Capture the cell that displays the provided text and extract its [X, Y] central coordinate. 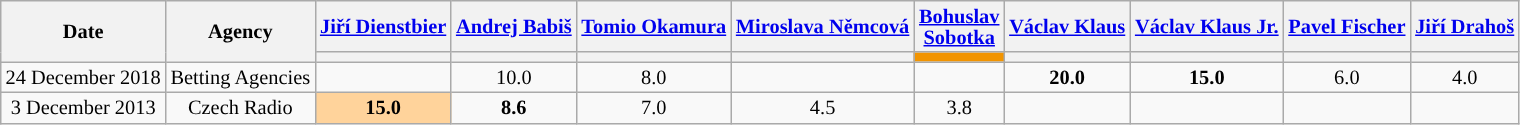
24 December 2018 [84, 78]
Pavel Fischer [1346, 26]
Bohuslav Sobotka [959, 26]
3.8 [959, 108]
Tomio Okamura [654, 26]
Miroslava Němcová [822, 26]
Andrej Babiš [514, 26]
Date [84, 30]
7.0 [654, 108]
4.5 [822, 108]
Czech Radio [241, 108]
8.6 [514, 108]
Jiří Drahoš [1464, 26]
8.0 [654, 78]
3 December 2013 [84, 108]
4.0 [1464, 78]
Václav Klaus [1067, 26]
20.0 [1067, 78]
Václav Klaus Jr. [1206, 26]
Jiří Dienstbier [383, 26]
Agency [241, 30]
Betting Agencies [241, 78]
6.0 [1346, 78]
10.0 [514, 78]
